Provide the [x, y] coordinate of the cell's center where the given text is located.  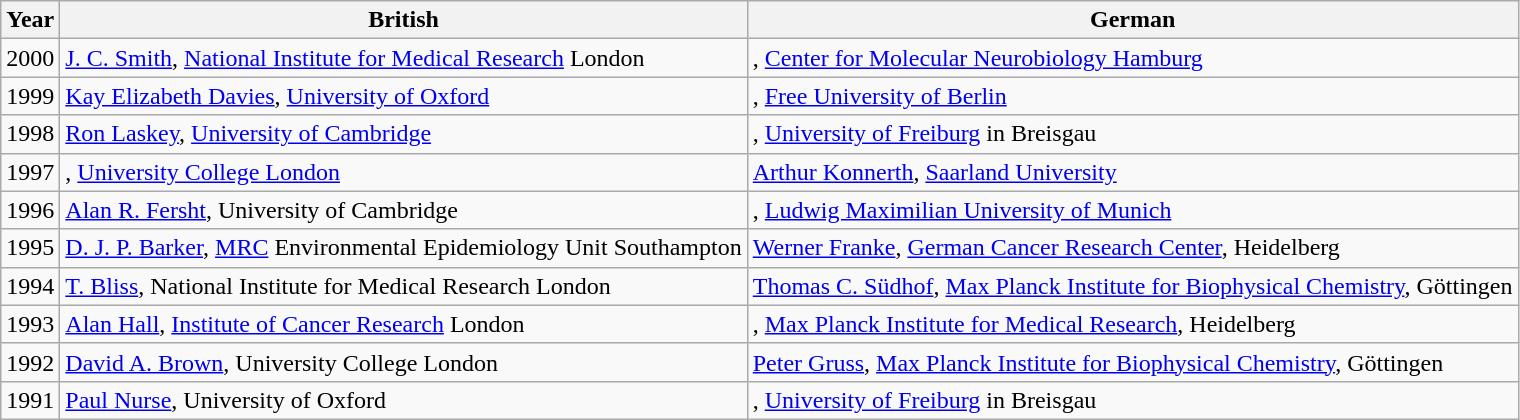
, Free University of Berlin [1132, 96]
1993 [30, 324]
Paul Nurse, University of Oxford [404, 400]
Werner Franke, German Cancer Research Center, Heidelberg [1132, 248]
, Ludwig Maximilian University of Munich [1132, 210]
1992 [30, 362]
German [1132, 20]
Kay Elizabeth Davies, University of Oxford [404, 96]
1991 [30, 400]
1995 [30, 248]
Alan R. Fersht, University of Cambridge [404, 210]
, Center for Molecular Neurobiology Hamburg [1132, 58]
Year [30, 20]
1999 [30, 96]
1994 [30, 286]
1997 [30, 172]
1996 [30, 210]
, University College London [404, 172]
D. J. P. Barker, MRC Environmental Epidemiology Unit Southampton [404, 248]
1998 [30, 134]
, Max Planck Institute for Medical Research, Heidelberg [1132, 324]
Alan Hall, Institute of Cancer Research London [404, 324]
Thomas C. Südhof, Max Planck Institute for Biophysical Chemistry, Göttingen [1132, 286]
T. Bliss, National Institute for Medical Research London [404, 286]
Peter Gruss, Max Planck Institute for Biophysical Chemistry, Göttingen [1132, 362]
J. C. Smith, National Institute for Medical Research London [404, 58]
Arthur Konnerth, Saarland University [1132, 172]
British [404, 20]
Ron Laskey, University of Cambridge [404, 134]
David A. Brown, University College London [404, 362]
2000 [30, 58]
